Extract the [x, y] coordinate from the center of the cell holding the provided text.  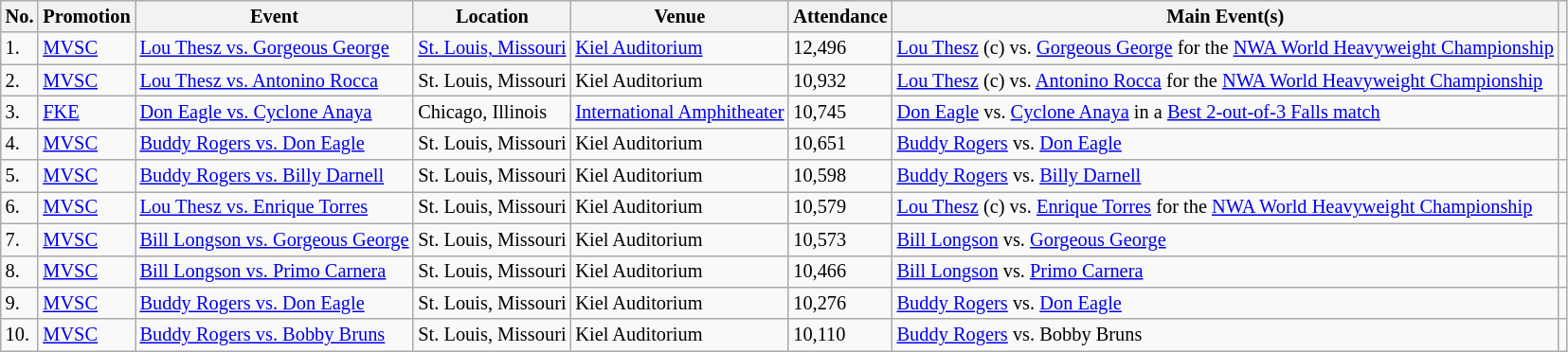
10,276 [839, 303]
12,496 [839, 48]
1. [20, 48]
10,579 [839, 207]
Main Event(s) [1226, 16]
2. [20, 80]
10,745 [839, 112]
Venue [679, 16]
10,932 [839, 80]
6. [20, 207]
Promotion [86, 16]
Lou Thesz vs. Gorgeous George [275, 48]
Chicago, Illinois [492, 112]
Location [492, 16]
10. [20, 335]
International Amphitheater [679, 112]
8. [20, 272]
Event [275, 16]
10,598 [839, 176]
10,110 [839, 335]
FKE [86, 112]
5. [20, 176]
10,466 [839, 272]
4. [20, 144]
10,573 [839, 239]
Don Eagle vs. Cyclone Anaya [275, 112]
3. [20, 112]
Lou Thesz (c) vs. Gorgeous George for the NWA World Heavyweight Championship [1226, 48]
10,651 [839, 144]
Lou Thesz vs. Antonino Rocca [275, 80]
Lou Thesz vs. Enrique Torres [275, 207]
Don Eagle vs. Cyclone Anaya in a Best 2-out-of-3 Falls match [1226, 112]
Lou Thesz (c) vs. Enrique Torres for the NWA World Heavyweight Championship [1226, 207]
9. [20, 303]
7. [20, 239]
Lou Thesz (c) vs. Antonino Rocca for the NWA World Heavyweight Championship [1226, 80]
No. [20, 16]
Attendance [839, 16]
